Detect which cell encompasses the target text, then output its [x, y] center coordinate. 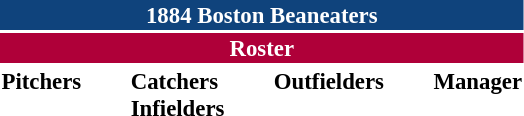
1884 Boston Beaneaters [262, 15]
Roster [262, 48]
